Search for the cell housing the specified text and yield its (x, y) center coordinate. 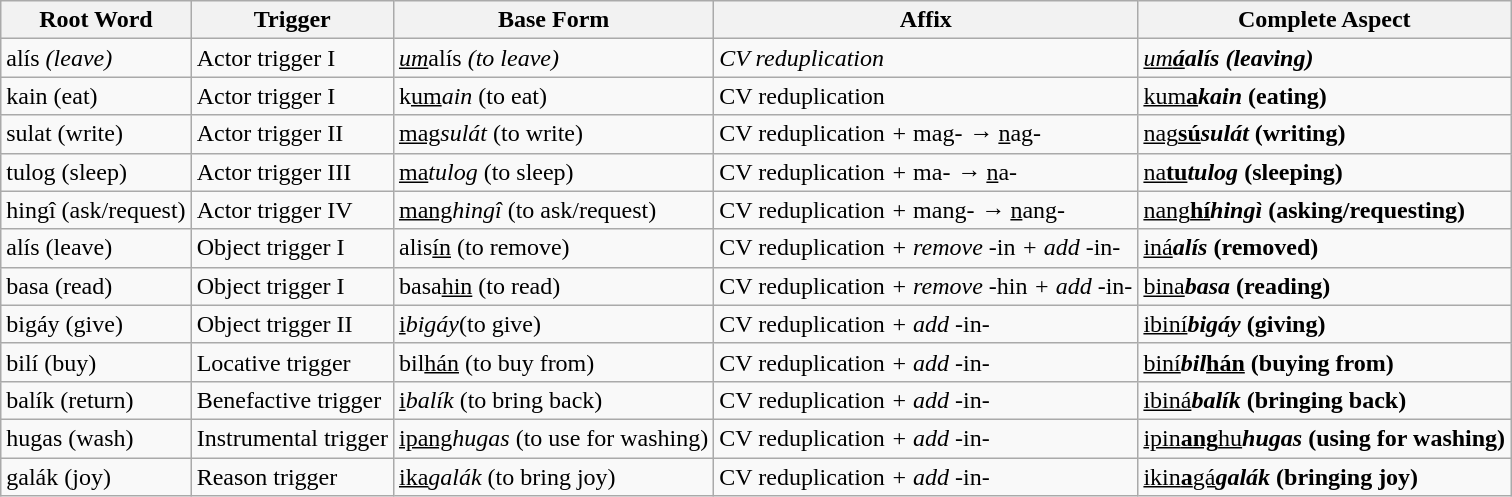
ikinagágalák (bringing joy) (1324, 477)
ibinábalík (bringing back) (1324, 400)
binabasa (reading) (1324, 286)
biníbilhán (buying from) (1324, 362)
ikagalák (to bring joy) (553, 477)
hingî (ask/request) (96, 210)
ipinanghuhugas (using for washing) (1324, 438)
tulog (sleep) (96, 172)
bigáy (give) (96, 324)
matulog (to sleep) (553, 172)
ipanghugas (to use for washing) (553, 438)
nagsúsulát (writing) (1324, 134)
magsulát (to write) (553, 134)
Object trigger II (292, 324)
manghingî (to ask/request) (553, 210)
Complete Aspect (1324, 20)
umáalís (leaving) (1324, 58)
CV reduplication + remove -in + add -in- (926, 248)
balík (return) (96, 400)
ináalís (removed) (1324, 248)
natutulog (sleeping) (1324, 172)
CV reduplication + mang- → nang- (926, 210)
alisín (to remove) (553, 248)
CV reduplication + ma- → na- (926, 172)
Trigger (292, 20)
ibiníbigáy (giving) (1324, 324)
umalís (to leave) (553, 58)
galák (joy) (96, 477)
basahin (to read) (553, 286)
Benefactive trigger (292, 400)
Affix (926, 20)
CV reduplication + mag- → nag- (926, 134)
hugas (wash) (96, 438)
Actor trigger IV (292, 210)
Locative trigger (292, 362)
bilí (buy) (96, 362)
ibalík (to bring back) (553, 400)
Base Form (553, 20)
ibigáy(to give) (553, 324)
Actor trigger II (292, 134)
Root Word (96, 20)
kain (eat) (96, 96)
Actor trigger III (292, 172)
Instrumental trigger (292, 438)
CV reduplication + remove -hin + add -in- (926, 286)
kumain (to eat) (553, 96)
sulat (write) (96, 134)
basa (read) (96, 286)
nanghíhingì (asking/requesting) (1324, 210)
bilhán (to buy from) (553, 362)
Reason trigger (292, 477)
kumakain (eating) (1324, 96)
